Search for the cell housing the specified text and yield its [x, y] center coordinate. 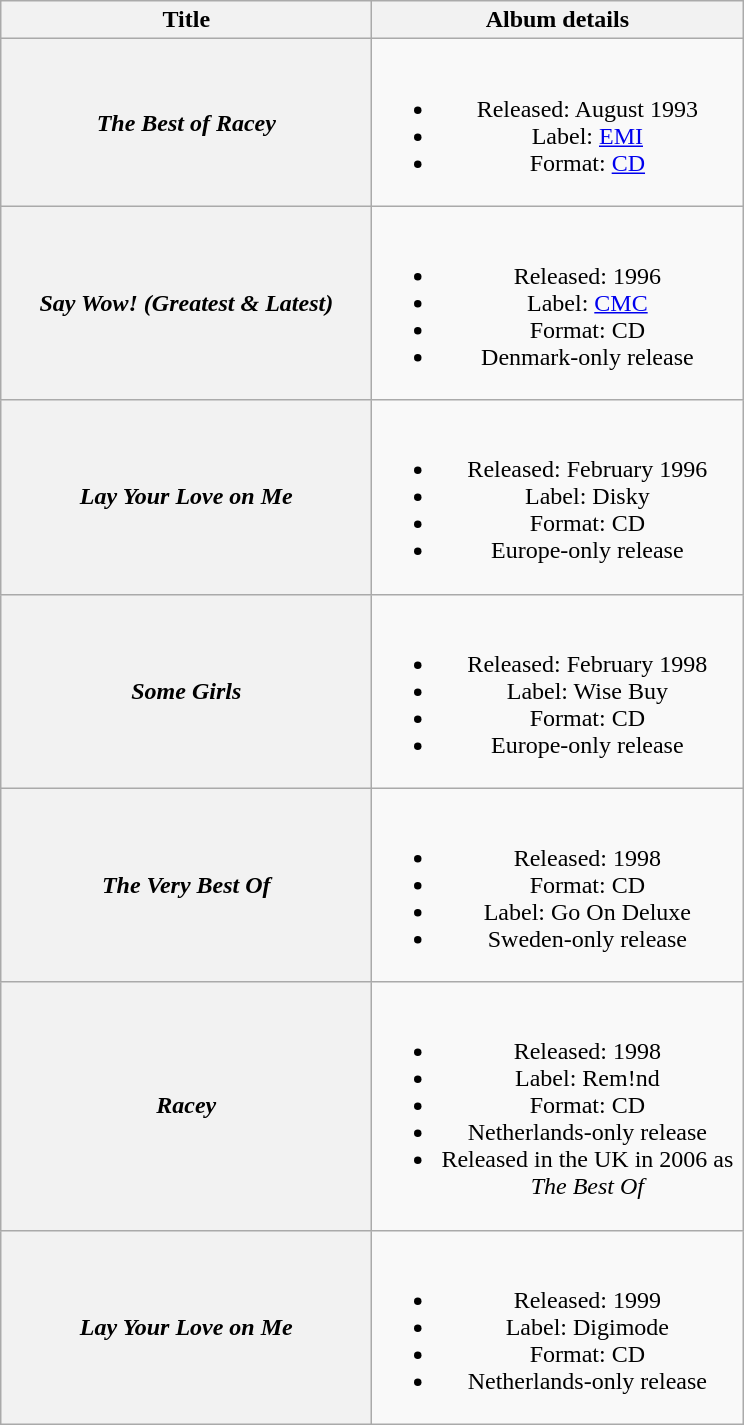
Racey [186, 1106]
Released: August 1993Label: EMIFormat: CD [558, 122]
Title [186, 20]
Some Girls [186, 691]
The Best of Racey [186, 122]
Album details [558, 20]
Released: 1998Format: CDLabel: Go On DeluxeSweden-only release [558, 885]
Say Wow! (Greatest & Latest) [186, 303]
Released: 1996Label: CMCFormat: CDDenmark-only release [558, 303]
Released: 1998Label: Rem!ndFormat: CDNetherlands-only releaseReleased in the UK in 2006 as The Best Of [558, 1106]
Released: February 1998Label: Wise BuyFormat: CDEurope-only release [558, 691]
Released: 1999Label: DigimodeFormat: CDNetherlands-only release [558, 1327]
Released: February 1996Label: DiskyFormat: CDEurope-only release [558, 497]
The Very Best Of [186, 885]
